Locate the cell with the specified text and output its [x, y] center coordinate. 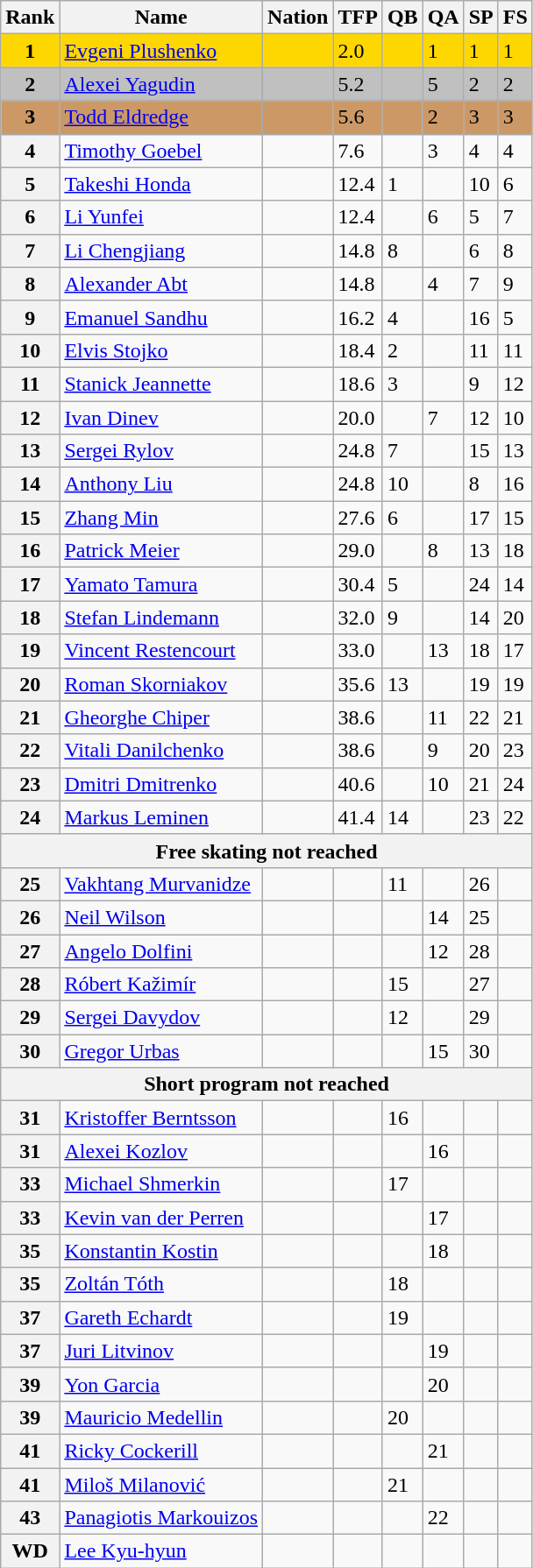
FS [515, 18]
16.2 [358, 317]
Emanuel Sandhu [161, 317]
Miloš Milanović [161, 1485]
Dmitri Dmitrenko [161, 784]
Timothy Goebel [161, 151]
QA [444, 18]
Michael Shmerkin [161, 1184]
32.0 [358, 618]
Vakhtang Murvanidze [161, 884]
5.2 [358, 84]
43 [30, 1518]
Alexei Yagudin [161, 84]
Gareth Echardt [161, 1317]
40.6 [358, 784]
Kevin van der Perren [161, 1218]
Neil Wilson [161, 917]
30.4 [358, 584]
Li Yunfei [161, 217]
Sergei Rylov [161, 451]
Roman Skorniakov [161, 684]
Yamato Tamura [161, 584]
Sergei Davydov [161, 1018]
QB [402, 18]
Vincent Restencourt [161, 651]
Elvis Stojko [161, 350]
Lee Kyu-hyun [161, 1551]
TFP [358, 18]
Gheorghe Chiper [161, 717]
Todd Eldredge [161, 117]
35.6 [358, 684]
SP [480, 18]
Alexander Abt [161, 284]
29.0 [358, 551]
Zhang Min [161, 518]
Name [161, 18]
27.6 [358, 518]
41.4 [358, 817]
Evgeni Plushenko [161, 51]
Patrick Meier [161, 551]
Vitali Danilchenko [161, 751]
Anthony Liu [161, 484]
Stefan Lindemann [161, 618]
Stanick Jeannette [161, 384]
33.0 [358, 651]
Free skating not reached [266, 851]
Nation [298, 18]
Yon Garcia [161, 1384]
Róbert Kažimír [161, 985]
Ricky Cockerill [161, 1451]
Ivan Dinev [161, 418]
Short program not reached [266, 1084]
WD [30, 1551]
Gregor Urbas [161, 1051]
Konstantin Kostin [161, 1251]
Rank [30, 18]
Juri Litvinov [161, 1351]
7.6 [358, 151]
Zoltán Tóth [161, 1284]
Angelo Dolfini [161, 950]
Takeshi Honda [161, 184]
18.4 [358, 350]
Li Chengjiang [161, 251]
Alexei Kozlov [161, 1151]
Panagiotis Markouizos [161, 1518]
Kristoffer Berntsson [161, 1118]
18.6 [358, 384]
5.6 [358, 117]
Mauricio Medellin [161, 1417]
2.0 [358, 51]
Markus Leminen [161, 817]
20.0 [358, 418]
